Determine the (X, Y) coordinate at the center of the cell enclosing the given text.  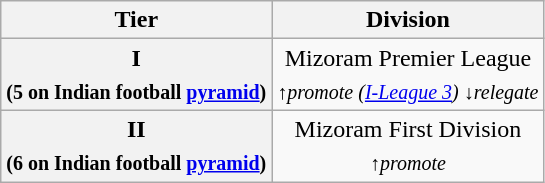
Division (408, 20)
Mizoram Premier League ↑promote (I-League 3) ↓relegate (408, 74)
Tier (136, 20)
Mizoram First Division ↑promote (408, 146)
I(5 on Indian football pyramid) (136, 74)
II(6 on Indian football pyramid) (136, 146)
